Search for the cell housing the specified text and yield its (X, Y) center coordinate. 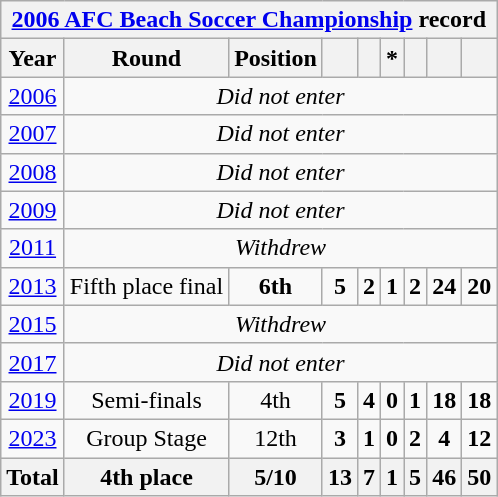
50 (480, 477)
2013 (33, 286)
Round (146, 58)
2023 (33, 438)
13 (340, 477)
4th place (146, 477)
7 (368, 477)
3 (340, 438)
20 (480, 286)
2017 (33, 362)
46 (444, 477)
Position (276, 58)
* (392, 58)
5/10 (276, 477)
6th (276, 286)
4th (276, 400)
12 (480, 438)
2006 AFC Beach Soccer Championship record (249, 20)
12th (276, 438)
2011 (33, 248)
2019 (33, 400)
Fifth place final (146, 286)
Total (33, 477)
Semi-finals (146, 400)
24 (444, 286)
Group Stage (146, 438)
2006 (33, 96)
2009 (33, 210)
2015 (33, 324)
2008 (33, 172)
2007 (33, 134)
Year (33, 58)
